Scan for the cell matching the given text and deliver its [x, y] coordinate at center. 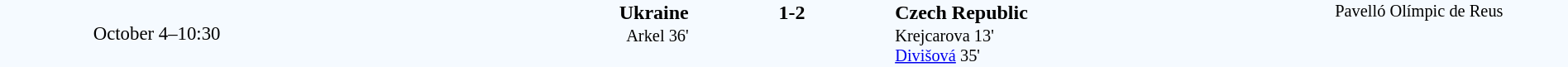
Czech Republic [1082, 12]
1-2 [791, 12]
Arkel 36' [501, 46]
Ukraine [501, 12]
October 4–10:30 [157, 33]
Krejcarova 13'Divišová 35' [1082, 46]
Pavelló Olímpic de Reus [1419, 33]
